Search for the cell housing the specified text and yield its [X, Y] center coordinate. 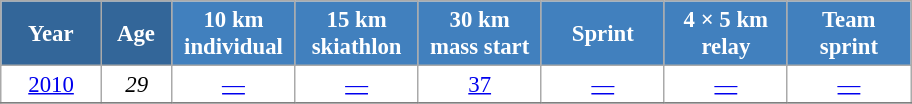
Age [136, 34]
29 [136, 85]
30 km mass start [480, 34]
15 km skiathlon [356, 34]
Sprint [602, 34]
37 [480, 85]
10 km individual [234, 34]
Year [52, 34]
2010 [52, 85]
4 × 5 km relay [726, 34]
Team sprint [848, 34]
